Return the (X, Y) coordinate for the center point of the cell that contains the specified text.  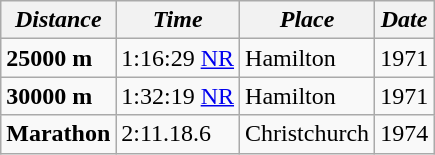
Time (178, 20)
30000 m (58, 96)
1:32:19 NR (178, 96)
Date (404, 20)
Marathon (58, 134)
Place (308, 20)
25000 m (58, 58)
Distance (58, 20)
1974 (404, 134)
2:11.18.6 (178, 134)
1:16:29 NR (178, 58)
Christchurch (308, 134)
